Output the (x, y) coordinate of the center of the cell containing the given text.  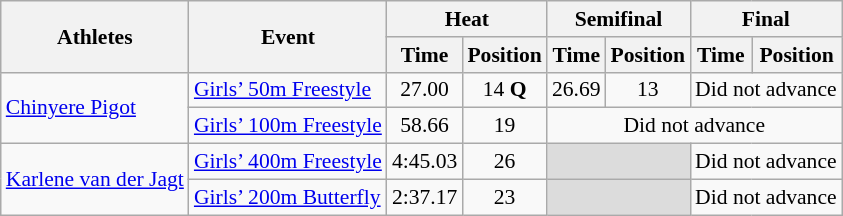
27.00 (424, 90)
14 Q (504, 90)
Event (288, 36)
4:45.03 (424, 162)
Girls’ 50m Freestyle (288, 90)
Athletes (95, 36)
Final (766, 19)
Girls’ 100m Freestyle (288, 126)
26 (504, 162)
23 (504, 197)
13 (648, 90)
Karlene van der Jagt (95, 180)
2:37.17 (424, 197)
Heat (467, 19)
Semifinal (618, 19)
Girls’ 200m Butterfly (288, 197)
19 (504, 126)
26.69 (576, 90)
Girls’ 400m Freestyle (288, 162)
Chinyere Pigot (95, 108)
58.66 (424, 126)
